Pinpoint the cell where the given text exists, returning its (X, Y) midpoint coordinate. 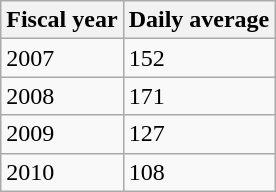
2010 (62, 172)
152 (199, 58)
Daily average (199, 20)
2008 (62, 96)
Fiscal year (62, 20)
2007 (62, 58)
171 (199, 96)
2009 (62, 134)
127 (199, 134)
108 (199, 172)
